Identify which cell holds the provided text, then report its (X, Y) central coordinate. 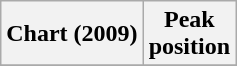
Chart (2009) (72, 34)
Peakposition (189, 34)
